Find where the given text appears and provide that cell's center as (X, Y) coordinate. 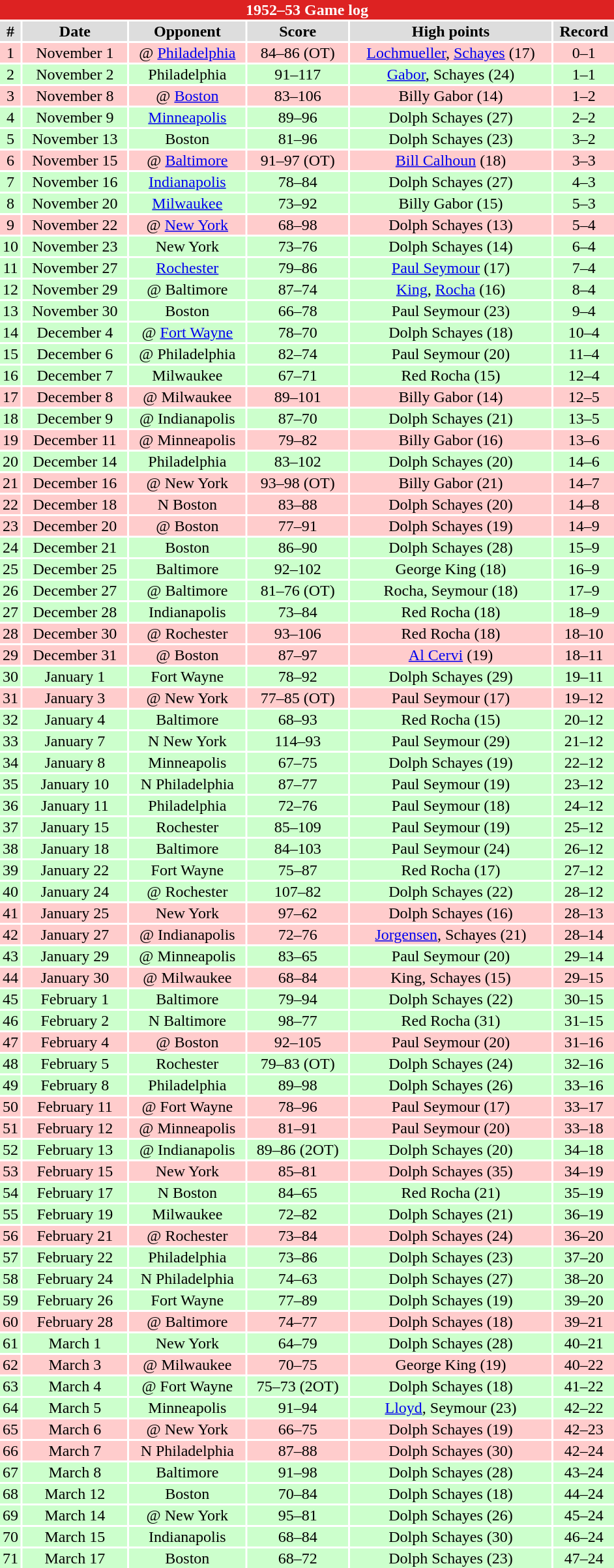
February 28 (75, 1322)
December 4 (75, 332)
Dolph Schayes (14) (450, 246)
Red Rocha (31) (450, 1021)
56 (10, 1236)
8 (10, 203)
11 (10, 268)
February 12 (75, 1128)
75–73 (2OT) (297, 1386)
65 (10, 1429)
84–103 (297, 849)
44 (10, 978)
December 31 (75, 655)
97–62 (297, 913)
26 (10, 590)
40–21 (584, 1343)
36–20 (584, 1236)
38–20 (584, 1279)
21 (10, 483)
November 15 (75, 160)
87–97 (297, 655)
March 3 (75, 1365)
10–4 (584, 332)
March 8 (75, 1472)
Red Rocha (21) (450, 1193)
February 2 (75, 1021)
63 (10, 1386)
14 (10, 332)
2 (10, 74)
December 11 (75, 440)
December 25 (75, 569)
46–24 (584, 1537)
52 (10, 1150)
73–92 (297, 203)
70–84 (297, 1494)
5 (10, 139)
5–4 (584, 225)
74–77 (297, 1322)
March 7 (75, 1451)
Billy Gabor (16) (450, 440)
4 (10, 117)
February 13 (75, 1150)
December 6 (75, 354)
January 27 (75, 935)
6 (10, 160)
27 (10, 612)
12–4 (584, 375)
95–81 (297, 1515)
98–77 (297, 1021)
November 27 (75, 268)
8–4 (584, 289)
29–15 (584, 978)
54 (10, 1193)
29 (10, 655)
March 1 (75, 1343)
February 17 (75, 1193)
31–15 (584, 1021)
Dolph Schayes (13) (450, 225)
89–101 (297, 397)
Dolph Schayes (29) (450, 676)
December 9 (75, 418)
89–96 (297, 117)
Jorgensen, Schayes (21) (450, 935)
41 (10, 913)
3–3 (584, 160)
March 12 (75, 1494)
38 (10, 849)
11–4 (584, 354)
14–7 (584, 483)
67–71 (297, 375)
January 25 (75, 913)
2–2 (584, 117)
December 20 (75, 526)
January 22 (75, 870)
77–85 (OT) (297, 698)
43 (10, 956)
17 (10, 397)
82–74 (297, 354)
Paul Seymour (29) (450, 741)
January 8 (75, 762)
9 (10, 225)
Date (75, 31)
January 10 (75, 784)
85–109 (297, 827)
31–16 (584, 1042)
December 7 (75, 375)
14–6 (584, 461)
78–84 (297, 182)
Rocha, Seymour (18) (450, 590)
68–93 (297, 719)
January 30 (75, 978)
78–92 (297, 676)
81–96 (297, 139)
December 28 (75, 612)
18 (10, 418)
15–9 (584, 547)
March 14 (75, 1515)
66 (10, 1451)
25–12 (584, 827)
12–5 (584, 397)
21–12 (584, 741)
November 22 (75, 225)
November 29 (75, 289)
24 (10, 547)
67–75 (297, 762)
December 21 (75, 547)
34–19 (584, 1171)
18–11 (584, 655)
10 (10, 246)
January 4 (75, 719)
November 23 (75, 246)
6–4 (584, 246)
37–20 (584, 1257)
79–82 (297, 440)
15 (10, 354)
14–9 (584, 526)
January 3 (75, 698)
59 (10, 1300)
93–106 (297, 633)
1 (10, 53)
57 (10, 1257)
28–12 (584, 892)
November 9 (75, 117)
43–24 (584, 1472)
27–12 (584, 870)
February 26 (75, 1300)
Lloyd, Seymour (23) (450, 1408)
87–88 (297, 1451)
86–90 (297, 547)
87–77 (297, 784)
55 (10, 1214)
King, Rocha (16) (450, 289)
23 (10, 526)
February 15 (75, 1171)
30 (10, 676)
Gabor, Schayes (24) (450, 74)
Opponent (188, 31)
33–17 (584, 1107)
32 (10, 719)
February 5 (75, 1064)
3–2 (584, 139)
4–3 (584, 182)
45–24 (584, 1515)
High points (450, 31)
January 11 (75, 806)
12 (10, 289)
91–98 (297, 1472)
51 (10, 1128)
46 (10, 1021)
39–20 (584, 1300)
22 (10, 504)
28–13 (584, 913)
78–96 (297, 1107)
30–15 (584, 999)
31 (10, 698)
39 (10, 870)
Dolph Schayes (35) (450, 1171)
December 18 (75, 504)
34 (10, 762)
29–14 (584, 956)
Paul Seymour (24) (450, 849)
7 (10, 182)
7–4 (584, 268)
83–102 (297, 461)
Score (297, 31)
69 (10, 1515)
N Baltimore (188, 1021)
91–117 (297, 74)
33–16 (584, 1085)
1952–53 Game log (307, 10)
42 (10, 935)
35 (10, 784)
Paul Seymour (23) (450, 311)
85–81 (297, 1171)
18–10 (584, 633)
17–9 (584, 590)
71 (10, 1558)
November 13 (75, 139)
87–70 (297, 418)
16–9 (584, 569)
February 4 (75, 1042)
3 (10, 96)
Bill Calhoun (18) (450, 160)
91–97 (OT) (297, 160)
18–9 (584, 612)
42–23 (584, 1429)
89–86 (2OT) (297, 1150)
February 1 (75, 999)
44–24 (584, 1494)
64 (10, 1408)
64–79 (297, 1343)
73–76 (297, 246)
November 20 (75, 203)
47 (10, 1042)
16 (10, 375)
42–22 (584, 1408)
23–12 (584, 784)
81–91 (297, 1128)
42–24 (584, 1451)
November 30 (75, 311)
19 (10, 440)
0–1 (584, 53)
68–72 (297, 1558)
Billy Gabor (21) (450, 483)
Lochmueller, Schayes (17) (450, 53)
87–74 (297, 289)
20–12 (584, 719)
84–65 (297, 1193)
20 (10, 461)
19–11 (584, 676)
# (10, 31)
January 7 (75, 741)
February 11 (75, 1107)
91–94 (297, 1408)
60 (10, 1322)
83–106 (297, 96)
92–102 (297, 569)
74–63 (297, 1279)
53 (10, 1171)
77–89 (297, 1300)
24–12 (584, 806)
February 21 (75, 1236)
19–12 (584, 698)
37 (10, 827)
79–83 (OT) (297, 1064)
5–3 (584, 203)
62 (10, 1365)
January 18 (75, 849)
79–86 (297, 268)
N New York (188, 741)
9–4 (584, 311)
November 1 (75, 53)
February 8 (75, 1085)
50 (10, 1107)
41–22 (584, 1386)
39–21 (584, 1322)
68 (10, 1494)
72–82 (297, 1214)
45 (10, 999)
King, Schayes (15) (450, 978)
January 15 (75, 827)
77–91 (297, 526)
36 (10, 806)
26–12 (584, 849)
Paul Seymour (18) (450, 806)
28–14 (584, 935)
March 15 (75, 1537)
1–1 (584, 74)
84–86 (OT) (297, 53)
March 4 (75, 1386)
68–98 (297, 225)
58 (10, 1279)
107–82 (297, 892)
47–24 (584, 1558)
13 (10, 311)
28 (10, 633)
George King (19) (450, 1365)
93–98 (OT) (297, 483)
November 8 (75, 96)
83–88 (297, 504)
81–76 (OT) (297, 590)
November 16 (75, 182)
22–12 (584, 762)
13–5 (584, 418)
49 (10, 1085)
73–86 (297, 1257)
35–19 (584, 1193)
Billy Gabor (15) (450, 203)
December 30 (75, 633)
Al Cervi (19) (450, 655)
92–105 (297, 1042)
40–22 (584, 1365)
33–18 (584, 1128)
34–18 (584, 1150)
48 (10, 1064)
December 16 (75, 483)
January 1 (75, 676)
40 (10, 892)
13–6 (584, 440)
66–75 (297, 1429)
89–98 (297, 1085)
November 2 (75, 74)
January 24 (75, 892)
Record (584, 31)
February 22 (75, 1257)
January 29 (75, 956)
December 8 (75, 397)
66–78 (297, 311)
March 17 (75, 1558)
25 (10, 569)
79–94 (297, 999)
61 (10, 1343)
75–87 (297, 870)
December 27 (75, 590)
83–65 (297, 956)
March 6 (75, 1429)
32–16 (584, 1064)
70 (10, 1537)
February 19 (75, 1214)
1–2 (584, 96)
114–93 (297, 741)
67 (10, 1472)
February 24 (75, 1279)
70–75 (297, 1365)
Dolph Schayes (16) (450, 913)
Red Rocha (17) (450, 870)
March 5 (75, 1408)
78–70 (297, 332)
36–19 (584, 1214)
14–8 (584, 504)
December 14 (75, 461)
33 (10, 741)
George King (18) (450, 569)
